For the text-containing cell, return its midpoint in [X, Y] coordinate format. 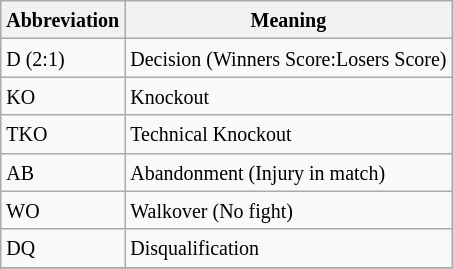
KO [63, 96]
Decision (Winners Score:Losers Score) [288, 58]
TKO [63, 134]
Walkover (No fight) [288, 210]
Abbreviation [63, 20]
AB [63, 172]
Technical Knockout [288, 134]
DQ [63, 248]
Abandonment (Injury in match) [288, 172]
Knockout [288, 96]
D (2:1) [63, 58]
WO [63, 210]
Meaning [288, 20]
Disqualification [288, 248]
